Find where the given text appears and provide that cell's center as [x, y] coordinate. 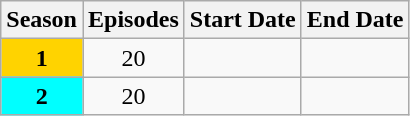
Start Date [242, 20]
Season [42, 20]
End Date [355, 20]
Episodes [133, 20]
2 [42, 96]
1 [42, 58]
